Determine the [x, y] coordinate at the center of the cell enclosing the given text.  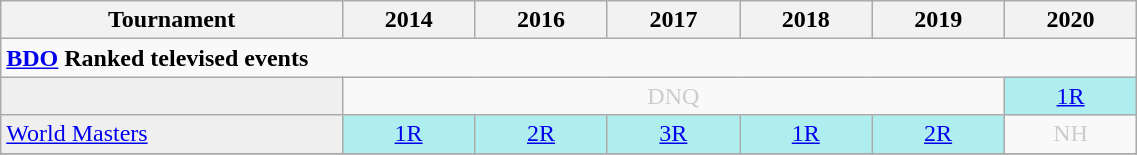
2018 [806, 20]
2019 [938, 20]
2016 [541, 20]
DNQ [673, 96]
2017 [673, 20]
2014 [408, 20]
BDO Ranked televised events [569, 58]
World Masters [172, 134]
2020 [1070, 20]
3R [673, 134]
Tournament [172, 20]
NH [1070, 134]
